Pinpoint the cell where the given text exists, returning its (x, y) midpoint coordinate. 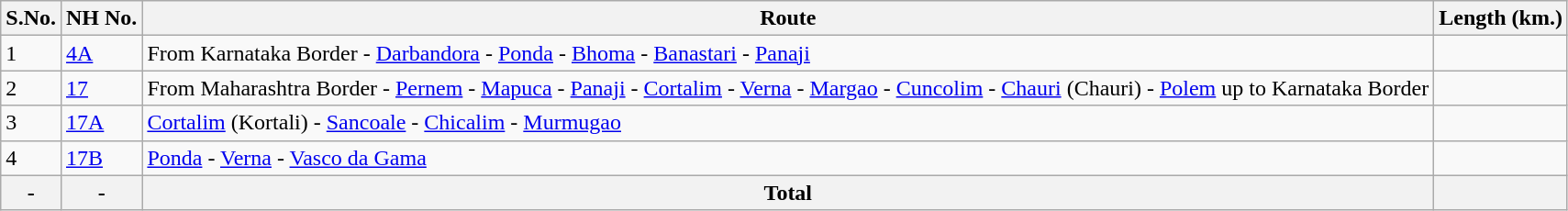
Length (km.) (1501, 18)
S.No. (31, 18)
From Karnataka Border - Darbandora - Ponda - Bhoma - Banastari - Panaji (788, 53)
Total (788, 193)
3 (31, 123)
2 (31, 88)
17A (101, 123)
From Maharashtra Border - Pernem - Mapuca - Panaji - Cortalim - Verna - Margao - Cuncolim - Chauri (Chauri) - Polem up to Karnataka Border (788, 88)
1 (31, 53)
17 (101, 88)
NH No. (101, 18)
4A (101, 53)
4 (31, 158)
Route (788, 18)
Cortalim (Kortali) - Sancoale - Chicalim - Murmugao (788, 123)
17B (101, 158)
Ponda - Verna - Vasco da Gama (788, 158)
